Return (x, y) of the center of cell containing provided text 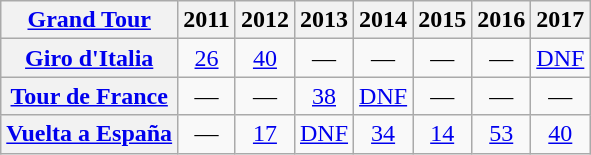
2012 (264, 20)
2011 (207, 20)
2016 (502, 20)
53 (502, 134)
2014 (384, 20)
2013 (324, 20)
14 (442, 134)
17 (264, 134)
Vuelta a España (90, 134)
26 (207, 58)
34 (384, 134)
Giro d'Italia (90, 58)
Tour de France (90, 96)
2015 (442, 20)
2017 (560, 20)
Grand Tour (90, 20)
38 (324, 96)
